Determine the [x, y] coordinate at the center of the cell enclosing the given text.  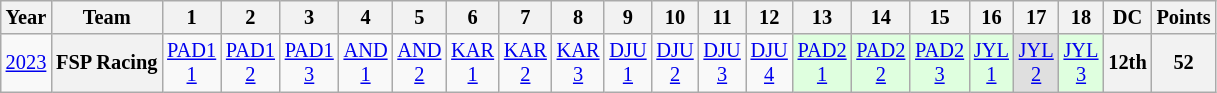
PAD11 [192, 63]
PAD12 [250, 63]
3 [310, 17]
4 [366, 17]
10 [674, 17]
DC [1127, 17]
PAD23 [940, 63]
12th [1127, 63]
8 [578, 17]
17 [1036, 17]
JYL1 [992, 63]
52 [1184, 63]
KAR1 [472, 63]
Year [26, 17]
11 [722, 17]
Team [106, 17]
Points [1184, 17]
DJU1 [628, 63]
9 [628, 17]
14 [880, 17]
15 [940, 17]
7 [526, 17]
5 [419, 17]
KAR2 [526, 63]
PAD22 [880, 63]
2023 [26, 63]
2 [250, 17]
13 [822, 17]
PAD21 [822, 63]
DJU4 [770, 63]
12 [770, 17]
PAD13 [310, 63]
DJU2 [674, 63]
KAR3 [578, 63]
18 [1082, 17]
JYL3 [1082, 63]
AND1 [366, 63]
16 [992, 17]
FSP Racing [106, 63]
DJU3 [722, 63]
JYL2 [1036, 63]
AND2 [419, 63]
6 [472, 17]
1 [192, 17]
